Capture the cell that displays the provided text and extract its (X, Y) central coordinate. 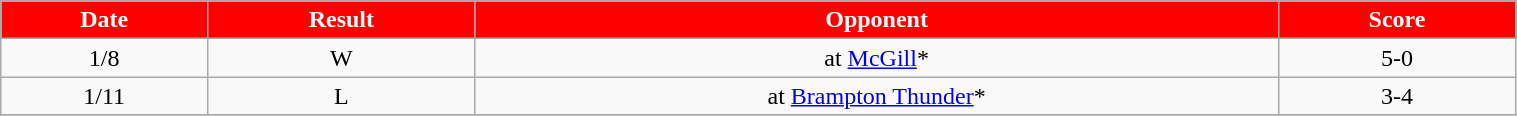
at McGill* (876, 58)
5-0 (1397, 58)
at Brampton Thunder* (876, 96)
Result (342, 20)
1/11 (104, 96)
Score (1397, 20)
L (342, 96)
3-4 (1397, 96)
Opponent (876, 20)
Date (104, 20)
W (342, 58)
1/8 (104, 58)
